For the text-containing cell, return its midpoint in [x, y] coordinate format. 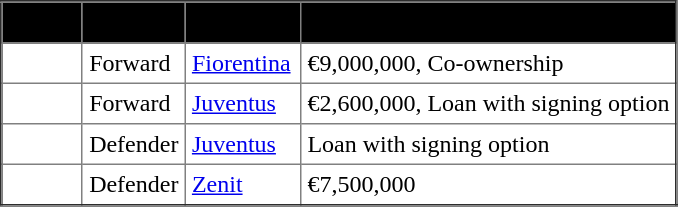
€2,600,000, Loan with signing option [489, 103]
New Club [243, 22]
Fiorentina [243, 63]
Details [489, 22]
Loan with signing option [489, 144]
Player [42, 22]
€9,000,000, Co-ownership [489, 63]
Position [134, 22]
Zenit [243, 184]
€7,500,000 [489, 184]
